Pinpoint the cell where the given text exists, returning its [X, Y] midpoint coordinate. 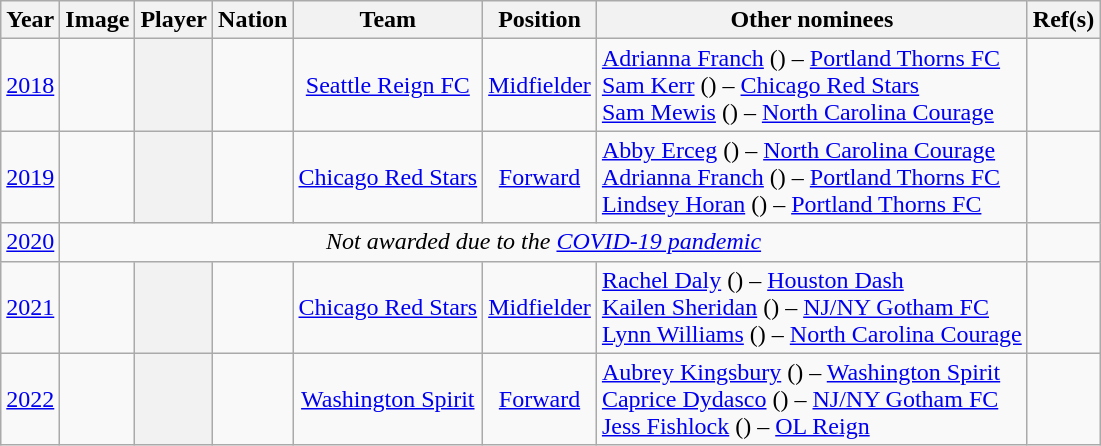
Washington Spirit [388, 399]
Seattle Reign FC [388, 85]
Position [540, 20]
Abby Erceg () – North Carolina CourageAdrianna Franch () – Portland Thorns FCLindsey Horan () – Portland Thorns FC [812, 177]
Not awarded due to the COVID-19 pandemic [544, 242]
Rachel Daly () – Houston DashKailen Sheridan () – NJ/NY Gotham FCLynn Williams () – North Carolina Courage [812, 307]
Aubrey Kingsbury () – Washington SpiritCaprice Dydasco () – NJ/NY Gotham FCJess Fishlock () – OL Reign [812, 399]
2020 [30, 242]
Player [174, 20]
2018 [30, 85]
Image [98, 20]
2021 [30, 307]
2022 [30, 399]
Team [388, 20]
Adrianna Franch () – Portland Thorns FCSam Kerr () – Chicago Red StarsSam Mewis () – North Carolina Courage [812, 85]
2019 [30, 177]
Other nominees [812, 20]
Year [30, 20]
Nation [253, 20]
Ref(s) [1063, 20]
